Search for the cell housing the specified text and yield its (X, Y) center coordinate. 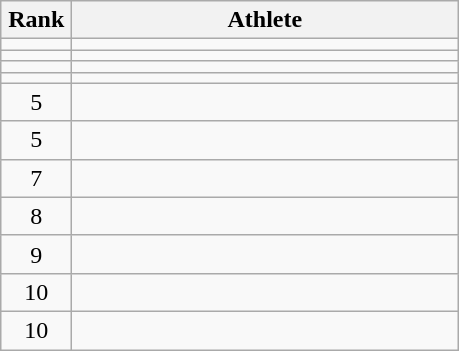
Athlete (265, 20)
9 (36, 254)
8 (36, 216)
Rank (36, 20)
7 (36, 178)
